From the cell containing the given text, extract its center point as [x, y] coordinate. 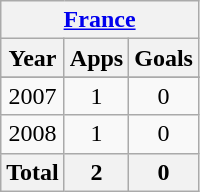
2 [96, 172]
2008 [33, 134]
France [100, 20]
Apps [96, 58]
Goals [164, 58]
Year [33, 58]
2007 [33, 96]
Total [33, 172]
